Pinpoint the cell where the given text exists, returning its (x, y) midpoint coordinate. 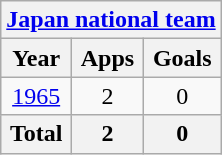
Apps (108, 58)
Goals (182, 58)
1965 (36, 96)
Japan national team (111, 20)
Total (36, 134)
Year (36, 58)
